Find where the given text appears and provide that cell's center as (X, Y) coordinate. 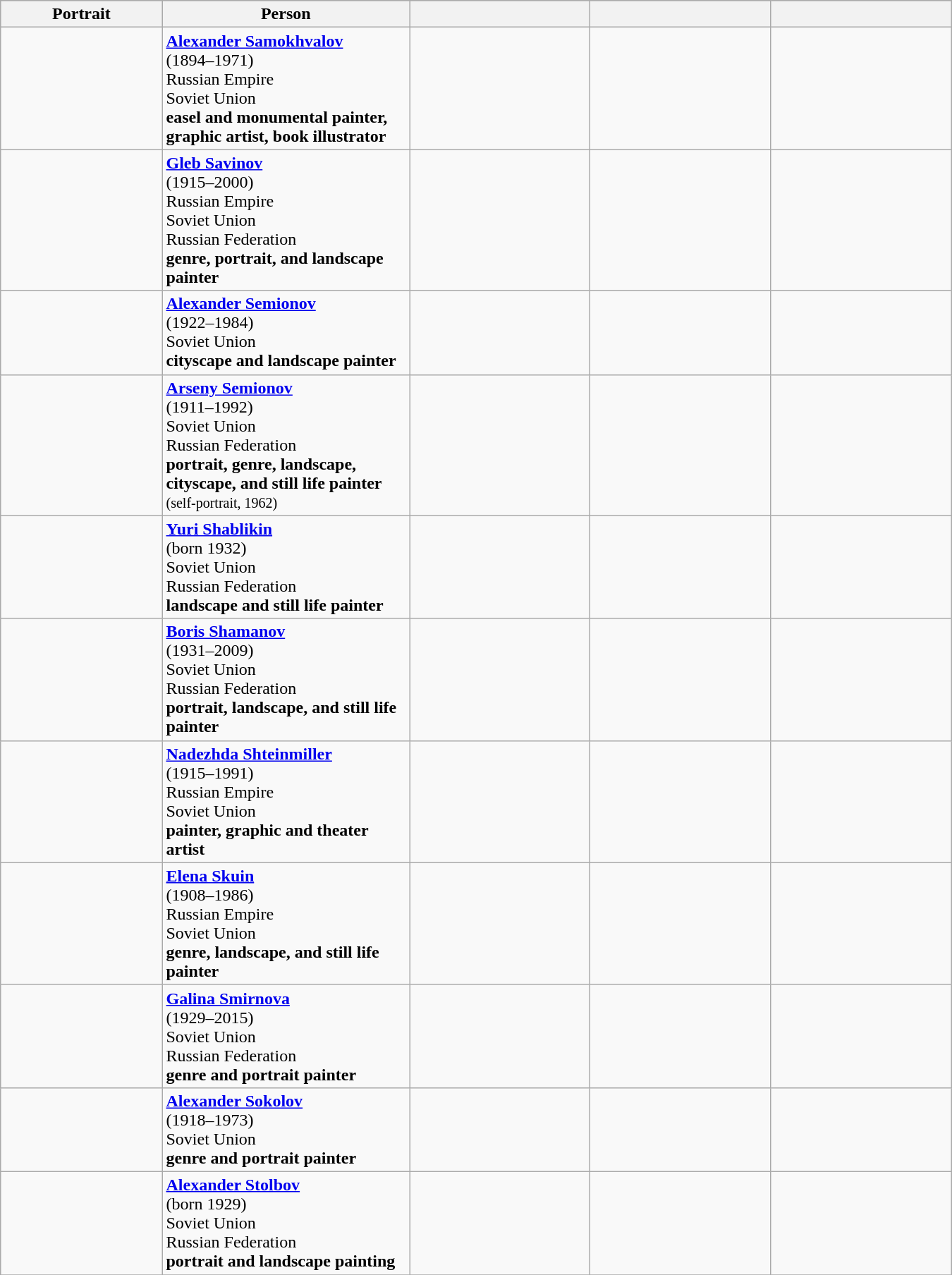
Portrait (82, 14)
Galina Smirnova (1929–2015)Soviet UnionRussian Federationgenre and portrait painter (286, 1036)
Gleb Savinov (1915–2000)Russian EmpireSoviet UnionRussian Federationgenre, portrait, and landscape painter (286, 220)
Yuri Shablikin (born 1932) Soviet UnionRussian Federation landscape and still life painter (286, 567)
Alexander Sokolov(1918–1973)Soviet Uniongenre and portrait painter (286, 1130)
Elena Skuin (1908–1986)Russian EmpireSoviet Uniongenre, landscape, and still life painter (286, 924)
Boris Shamanov (1931–2009) Soviet UnionRussian Federation portrait, landscape, and still life painter (286, 680)
Alexander Stolbov(born 1929)Soviet UnionRussian Federationportrait and landscape painting (286, 1223)
Person (286, 14)
Arseny Semionov (1911–1992) Soviet UnionRussian Federation portrait, genre, landscape, cityscape, and still life painter (self-portrait, 1962) (286, 445)
Alexander Samokhvalov (1894–1971)Russian EmpireSoviet Unioneasel and monumental painter, graphic artist, book illustrator (286, 89)
Nadezhda Shteinmiller (1915–1991)Russian EmpireSoviet Unionpainter, graphic and theater artist (286, 801)
Alexander Semionov (1922–1984) Soviet Unioncityscape and landscape painter (286, 333)
